Detect which cell encompasses the target text, then output its (X, Y) center coordinate. 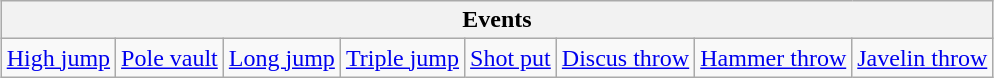
Events (497, 20)
Discus throw (625, 58)
Pole vault (170, 58)
High jump (58, 58)
Javelin throw (922, 58)
Hammer throw (774, 58)
Triple jump (402, 58)
Long jump (282, 58)
Shot put (511, 58)
